Capture the cell that displays the provided text and extract its (X, Y) central coordinate. 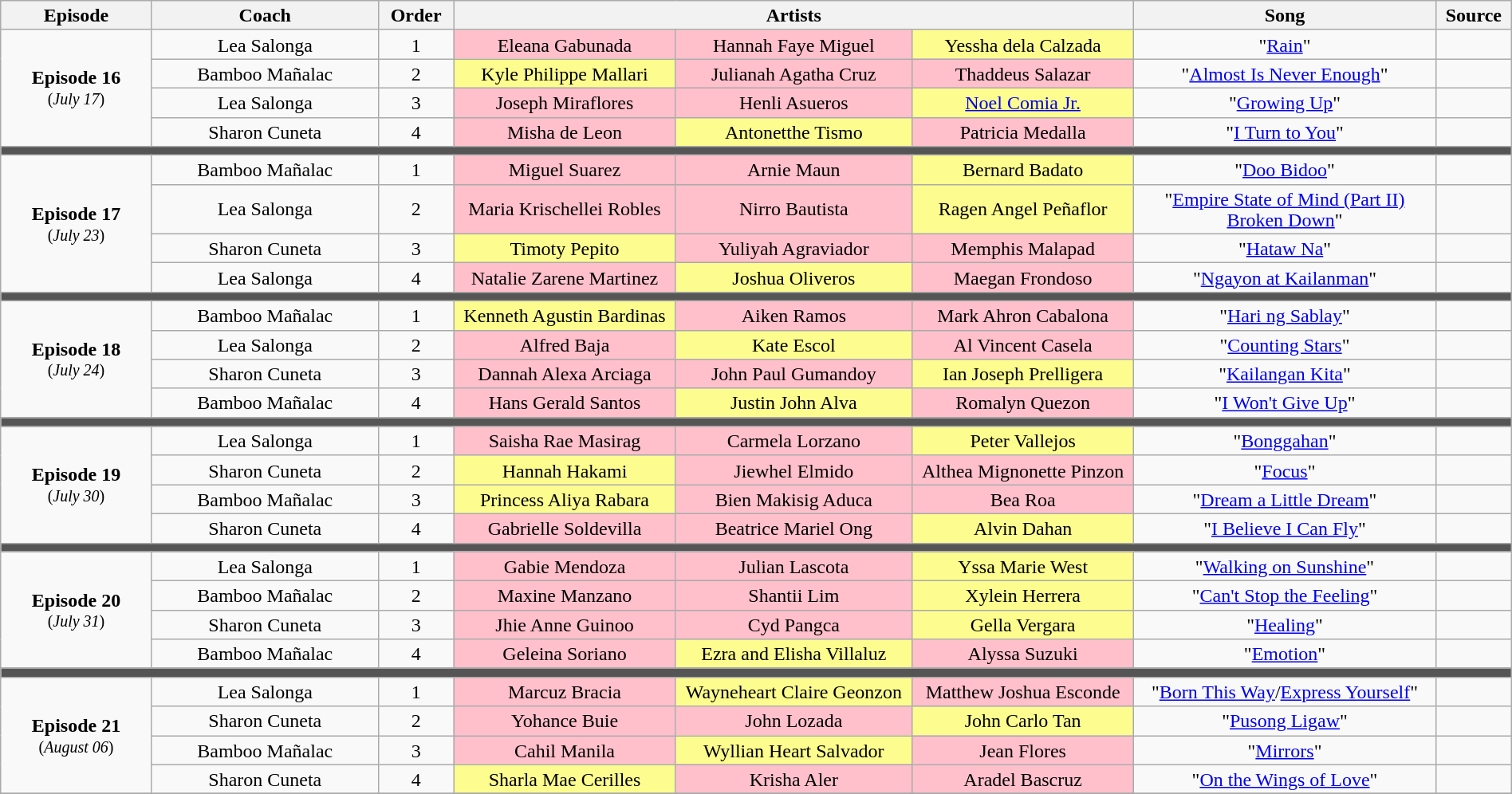
Nirro Bautista (794, 209)
Althea Mignonette Pinzon (1023, 470)
"Walking on Sunshine" (1286, 566)
"Emotion" (1286, 654)
Henli Asueros (794, 102)
Miguel Suarez (565, 171)
Episode 18(July 24) (77, 359)
"Focus" (1286, 470)
"Doo Bidoo" (1286, 171)
Ezra and Elisha Villaluz (794, 654)
Artists (793, 16)
Dannah Alexa Arciaga (565, 375)
Yssa Marie West (1023, 566)
Maegan Frondoso (1023, 277)
Patricia Medalla (1023, 132)
Episode 17(July 23) (77, 224)
Sharla Mae Cerilles (565, 780)
Maria Krischellei Robles (565, 209)
Noel Comia Jr. (1023, 102)
Memphis Malapad (1023, 249)
"Can't Stop the Feeling" (1286, 596)
Alvin Dahan (1023, 528)
Carmela Lorzano (794, 442)
Ragen Angel Peñaflor (1023, 209)
Aiken Ramos (794, 316)
Antonetthe Tismo (794, 132)
Geleina Soriano (565, 654)
Maxine Manzano (565, 596)
Joshua Oliveros (794, 277)
Timoty Pepito (565, 249)
"Bonggahan" (1286, 442)
"Almost Is Never Enough" (1286, 73)
"Counting Stars" (1286, 344)
Episode 21(August 06) (77, 735)
Episode 19(July 30) (77, 485)
Order (416, 16)
Episode 16(July 17) (77, 88)
Natalie Zarene Martinez (565, 277)
Hannah Faye Miguel (794, 45)
Jhie Anne Guinoo (565, 625)
Bea Roa (1023, 499)
Al Vincent Casela (1023, 344)
Peter Vallejos (1023, 442)
"Born This Way/Express Yourself" (1286, 692)
Romalyn Quezon (1023, 403)
Mark Ahron Cabalona (1023, 316)
Source (1474, 16)
"Empire State of Mind (Part II) Broken Down" (1286, 209)
Xylein Herrera (1023, 596)
Wyllian Heart Salvador (794, 749)
Episode (77, 16)
"I Won't Give Up" (1286, 403)
Kate Escol (794, 344)
Yuliyah Agraviador (794, 249)
"Dream a Little Dream" (1286, 499)
Song (1286, 16)
Wayneheart Claire Geonzon (794, 692)
Alyssa Suzuki (1023, 654)
Yessha dela Calzada (1023, 45)
Kyle Philippe Mallari (565, 73)
Kenneth Agustin Bardinas (565, 316)
Bernard Badato (1023, 171)
Julianah Agatha Cruz (794, 73)
Julian Lascota (794, 566)
Misha de Leon (565, 132)
Beatrice Mariel Ong (794, 528)
Jiewhel Elmido (794, 470)
"I Turn to You" (1286, 132)
Jean Flores (1023, 749)
Joseph Miraflores (565, 102)
"Growing Up" (1286, 102)
Alfred Baja (565, 344)
Princess Aliya Rabara (565, 499)
Yohance Buie (565, 721)
Coach (265, 16)
Krisha Aler (794, 780)
"I Believe I Can Fly" (1286, 528)
"On the Wings of Love" (1286, 780)
"Healing" (1286, 625)
John Paul Gumandoy (794, 375)
Shantii Lim (794, 596)
Bien Makisig Aduca (794, 499)
Hans Gerald Santos (565, 403)
Episode 20(July 31) (77, 610)
Saisha Rae Masirag (565, 442)
"Hari ng Sablay" (1286, 316)
Matthew Joshua Esconde (1023, 692)
"Hataw Na" (1286, 249)
Gella Vergara (1023, 625)
"Kailangan Kita" (1286, 375)
Arnie Maun (794, 171)
Gabrielle Soldevilla (565, 528)
Eleana Gabunada (565, 45)
John Lozada (794, 721)
Hannah Hakami (565, 470)
Aradel Bascruz (1023, 780)
"Rain" (1286, 45)
Cahil Manila (565, 749)
Marcuz Bracia (565, 692)
"Mirrors" (1286, 749)
Gabie Mendoza (565, 566)
Thaddeus Salazar (1023, 73)
"Ngayon at Kailanman" (1286, 277)
Justin John Alva (794, 403)
Ian Joseph Prelligera (1023, 375)
Cyd Pangca (794, 625)
John Carlo Tan (1023, 721)
"Pusong Ligaw" (1286, 721)
